Scan for the cell matching the given text and deliver its (X, Y) coordinate at center. 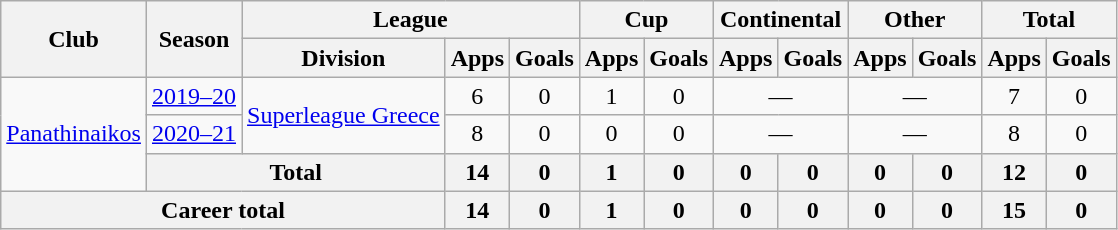
Other (915, 20)
Continental (781, 20)
Career total (223, 210)
Panathinaikos (74, 134)
7 (1014, 96)
15 (1014, 210)
2019–20 (194, 96)
Season (194, 39)
6 (477, 96)
Superleague Greece (344, 115)
League (411, 20)
2020–21 (194, 134)
12 (1014, 172)
Division (344, 58)
Cup (646, 20)
Club (74, 39)
